Output the (x, y) coordinate of the center of the cell containing the given text.  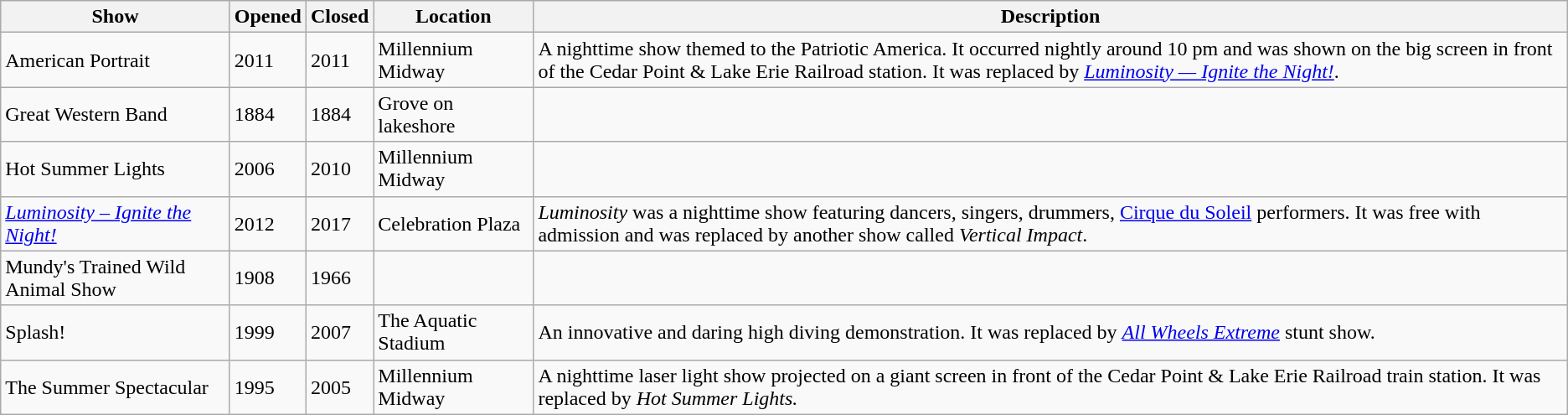
2012 (268, 223)
Description (1050, 17)
The Summer Spectacular (116, 387)
The Aquatic Stadium (454, 332)
Grove on lakeshore (454, 114)
Location (454, 17)
Celebration Plaza (454, 223)
Great Western Band (116, 114)
American Portrait (116, 60)
1995 (268, 387)
Splash! (116, 332)
Closed (339, 17)
Luminosity – Ignite the Night! (116, 223)
Hot Summer Lights (116, 169)
2005 (339, 387)
1999 (268, 332)
Show (116, 17)
2007 (339, 332)
1908 (268, 278)
2006 (268, 169)
2017 (339, 223)
Mundy's Trained Wild Animal Show (116, 278)
An innovative and daring high diving demonstration. It was replaced by All Wheels Extreme stunt show. (1050, 332)
1966 (339, 278)
Opened (268, 17)
2010 (339, 169)
